Provide the (x, y) coordinate of the cell's center where the given text is located.  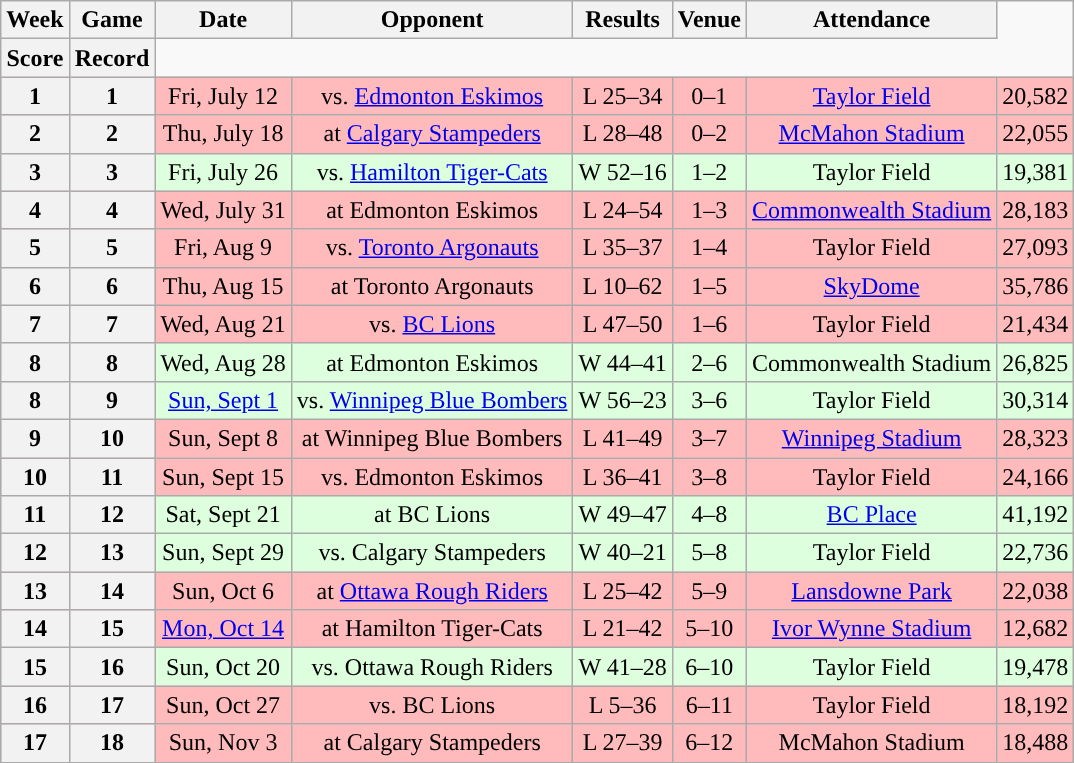
Attendance (871, 20)
Wed, Aug 28 (223, 362)
L 36–41 (622, 477)
27,093 (1036, 248)
3–6 (709, 400)
22,055 (1036, 134)
vs. Hamilton Tiger-Cats (432, 172)
vs. Winnipeg Blue Bombers (432, 400)
24,166 (1036, 477)
W 49–47 (622, 515)
Sun, Sept 8 (223, 438)
Winnipeg Stadium (871, 438)
1–4 (709, 248)
BC Place (871, 515)
Fri, July 26 (223, 172)
at Hamilton Tiger-Cats (432, 629)
vs. Ottawa Rough Riders (432, 667)
Game (112, 20)
6–12 (709, 743)
L 41–49 (622, 438)
19,478 (1036, 667)
35,786 (1036, 286)
L 28–48 (622, 134)
1–3 (709, 210)
L 25–42 (622, 591)
W 52–16 (622, 172)
Date (223, 20)
L 35–37 (622, 248)
at Winnipeg Blue Bombers (432, 438)
Fri, Aug 9 (223, 248)
21,434 (1036, 324)
5–10 (709, 629)
22,736 (1036, 553)
Sun, Oct 6 (223, 591)
W 44–41 (622, 362)
L 25–34 (622, 96)
Thu, July 18 (223, 134)
vs. Toronto Argonauts (432, 248)
3–7 (709, 438)
Sun, Oct 27 (223, 705)
Score (35, 58)
Record (112, 58)
30,314 (1036, 400)
Fri, July 12 (223, 96)
Venue (709, 20)
Opponent (432, 20)
L 21–42 (622, 629)
41,192 (1036, 515)
Mon, Oct 14 (223, 629)
L 10–62 (622, 286)
6–11 (709, 705)
SkyDome (871, 286)
at Toronto Argonauts (432, 286)
1–6 (709, 324)
22,038 (1036, 591)
2–6 (709, 362)
Wed, July 31 (223, 210)
Sat, Sept 21 (223, 515)
3–8 (709, 477)
26,825 (1036, 362)
L 24–54 (622, 210)
19,381 (1036, 172)
Sun, Nov 3 (223, 743)
at Ottawa Rough Riders (432, 591)
0–1 (709, 96)
L 27–39 (622, 743)
W 56–23 (622, 400)
Sun, Sept 1 (223, 400)
5–8 (709, 553)
1–5 (709, 286)
Sun, Sept 29 (223, 553)
18,488 (1036, 743)
Results (622, 20)
Week (35, 20)
18,192 (1036, 705)
Lansdowne Park (871, 591)
Wed, Aug 21 (223, 324)
W 40–21 (622, 553)
28,183 (1036, 210)
1–2 (709, 172)
4–8 (709, 515)
0–2 (709, 134)
at BC Lions (432, 515)
Ivor Wynne Stadium (871, 629)
6–10 (709, 667)
Sun, Sept 15 (223, 477)
L 47–50 (622, 324)
5–9 (709, 591)
20,582 (1036, 96)
vs. Calgary Stampeders (432, 553)
W 41–28 (622, 667)
18 (112, 743)
28,323 (1036, 438)
12,682 (1036, 629)
L 5–36 (622, 705)
Sun, Oct 20 (223, 667)
Thu, Aug 15 (223, 286)
